Locate the cell with the specified text and output its (x, y) center coordinate. 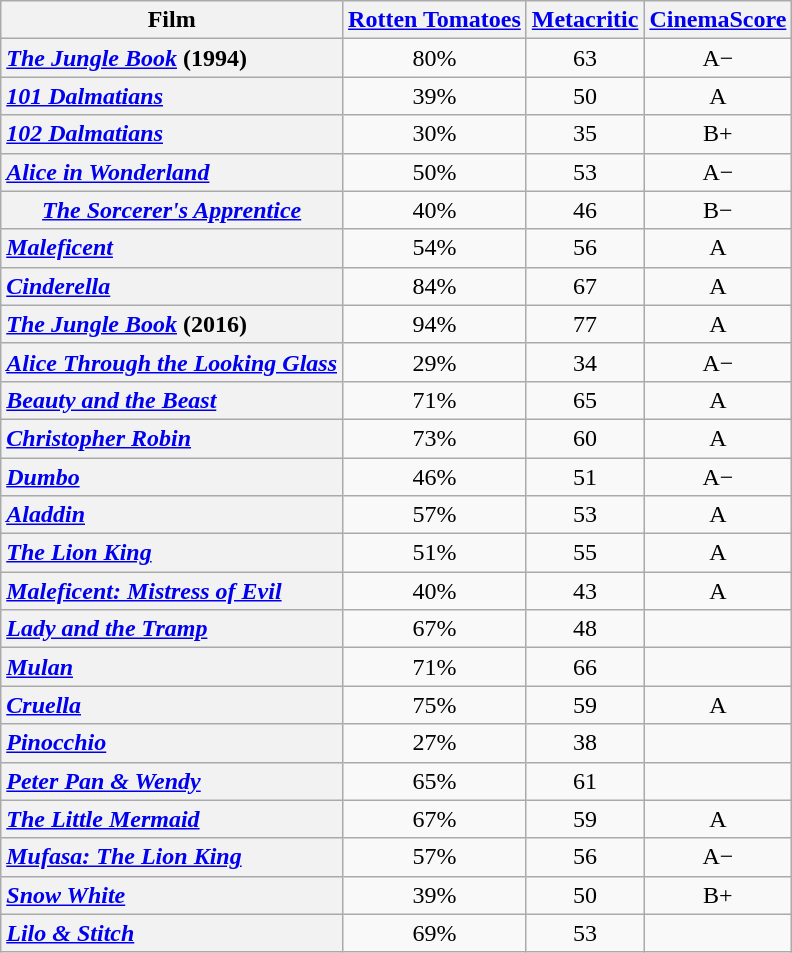
84% (435, 286)
Pinocchio (172, 743)
The Lion King (172, 553)
66 (585, 667)
102 Dalmatians (172, 134)
63 (585, 58)
35 (585, 134)
50% (435, 172)
Film (172, 20)
65% (435, 781)
Aladdin (172, 515)
CinemaScore (718, 20)
46 (585, 210)
Peter Pan & Wendy (172, 781)
Beauty and the Beast (172, 400)
The Sorcerer's Apprentice (172, 210)
Christopher Robin (172, 438)
60 (585, 438)
69% (435, 933)
Alice in Wonderland (172, 172)
The Jungle Book (1994) (172, 58)
51 (585, 477)
Cinderella (172, 286)
46% (435, 477)
Maleficent (172, 248)
27% (435, 743)
B− (718, 210)
Lady and the Tramp (172, 629)
Metacritic (585, 20)
61 (585, 781)
55 (585, 553)
Alice Through the Looking Glass (172, 362)
54% (435, 248)
43 (585, 591)
34 (585, 362)
30% (435, 134)
Dumbo (172, 477)
Maleficent: Mistress of Evil (172, 591)
67 (585, 286)
77 (585, 324)
Rotten Tomatoes (435, 20)
48 (585, 629)
Mulan (172, 667)
Lilo & Stitch (172, 933)
29% (435, 362)
The Little Mermaid (172, 819)
75% (435, 705)
38 (585, 743)
Mufasa: The Lion King (172, 857)
Snow White (172, 895)
80% (435, 58)
94% (435, 324)
73% (435, 438)
101 Dalmatians (172, 96)
Cruella (172, 705)
65 (585, 400)
The Jungle Book (2016) (172, 324)
51% (435, 553)
